Find where the given text appears and provide that cell's center as (x, y) coordinate. 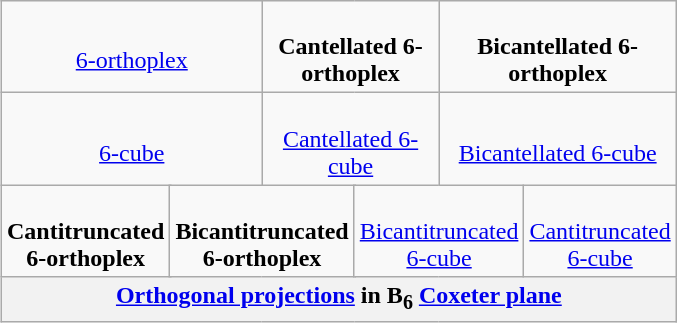
Cantellated 6-cube (350, 139)
Orthogonal projections in B6 Coxeter plane (338, 299)
Cantitruncated 6-cube (600, 231)
Bicantitruncated 6-orthoplex (262, 231)
Bicantellated 6-orthoplex (558, 47)
Cantitruncated 6-orthoplex (85, 231)
6-orthoplex (132, 47)
Bicantellated 6-cube (558, 139)
Cantellated 6-orthoplex (350, 47)
Bicantitruncated 6-cube (439, 231)
6-cube (132, 139)
